Scan for the cell matching the given text and deliver its (X, Y) coordinate at center. 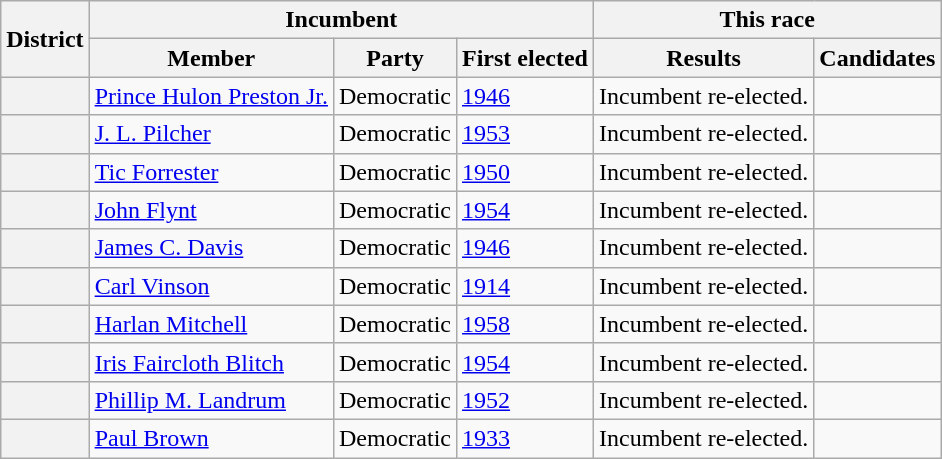
First elected (524, 58)
1958 (524, 324)
1953 (524, 134)
Party (394, 58)
Carl Vinson (211, 286)
Results (703, 58)
1933 (524, 438)
District (45, 39)
Iris Faircloth Blitch (211, 362)
Candidates (878, 58)
Incumbent (341, 20)
Prince Hulon Preston Jr. (211, 96)
J. L. Pilcher (211, 134)
Member (211, 58)
Harlan Mitchell (211, 324)
James C. Davis (211, 248)
Paul Brown (211, 438)
This race (766, 20)
John Flynt (211, 210)
Phillip M. Landrum (211, 400)
1952 (524, 400)
1950 (524, 172)
Tic Forrester (211, 172)
1914 (524, 286)
